Output the [x, y] coordinate of the center of the cell containing the given text.  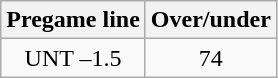
Over/under [210, 20]
74 [210, 58]
Pregame line [74, 20]
UNT –1.5 [74, 58]
